Output the [x, y] coordinate of the center of the cell containing the given text.  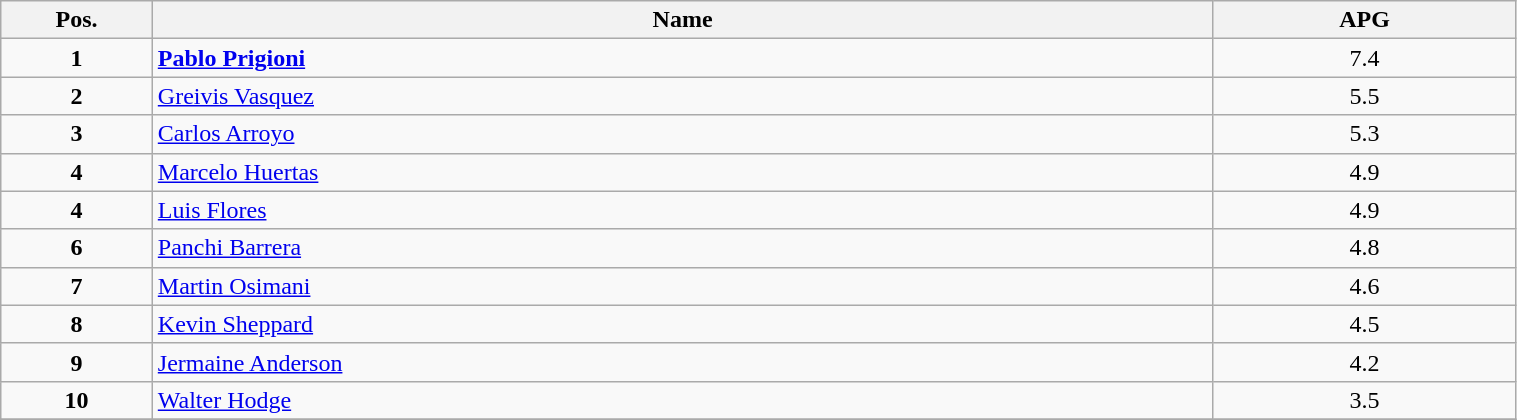
1 [77, 58]
Carlos Arroyo [682, 134]
APG [1364, 20]
2 [77, 96]
6 [77, 248]
Pos. [77, 20]
Name [682, 20]
3.5 [1364, 400]
Greivis Vasquez [682, 96]
4.6 [1364, 286]
10 [77, 400]
Pablo Prigioni [682, 58]
Marcelo Huertas [682, 172]
4.2 [1364, 362]
Jermaine Anderson [682, 362]
9 [77, 362]
4.8 [1364, 248]
Panchi Barrera [682, 248]
Kevin Sheppard [682, 324]
Martin Osimani [682, 286]
3 [77, 134]
Luis Flores [682, 210]
7.4 [1364, 58]
5.5 [1364, 96]
5.3 [1364, 134]
Walter Hodge [682, 400]
7 [77, 286]
4.5 [1364, 324]
8 [77, 324]
